Extract the (X, Y) coordinate from the center of the cell holding the provided text.  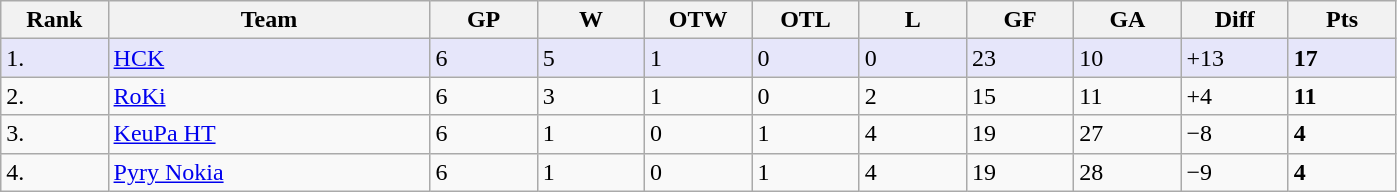
1. (54, 58)
OTL (806, 20)
Diff (1234, 20)
3 (590, 96)
4. (54, 172)
3. (54, 134)
W (590, 20)
15 (1020, 96)
27 (1128, 134)
KeuPa HT (269, 134)
RoKi (269, 96)
Rank (54, 20)
HCK (269, 58)
17 (1342, 58)
28 (1128, 172)
−8 (1234, 134)
Team (269, 20)
2 (912, 96)
Pyry Nokia (269, 172)
+4 (1234, 96)
GP (484, 20)
Pts (1342, 20)
GA (1128, 20)
10 (1128, 58)
+13 (1234, 58)
−9 (1234, 172)
5 (590, 58)
L (912, 20)
23 (1020, 58)
2. (54, 96)
GF (1020, 20)
OTW (698, 20)
